Scan for the cell matching the given text and deliver its (X, Y) coordinate at center. 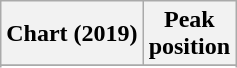
Peakposition (189, 34)
Chart (2019) (72, 34)
